Search for the cell housing the specified text and yield its (X, Y) center coordinate. 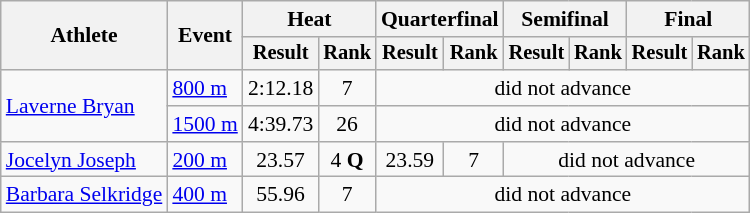
23.57 (280, 160)
23.59 (410, 160)
Barbara Selkridge (84, 195)
26 (347, 124)
1500 m (204, 124)
Heat (310, 19)
55.96 (280, 195)
Laverne Bryan (84, 106)
4 Q (347, 160)
Final (688, 19)
4:39.73 (280, 124)
2:12.18 (280, 88)
200 m (204, 160)
Semifinal (566, 19)
400 m (204, 195)
Event (204, 36)
Quarterfinal (440, 19)
Jocelyn Joseph (84, 160)
800 m (204, 88)
Athlete (84, 36)
